Capture the cell that displays the provided text and extract its (x, y) central coordinate. 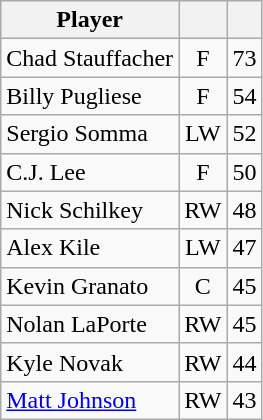
Matt Johnson (90, 400)
C.J. Lee (90, 172)
C (203, 286)
47 (244, 248)
50 (244, 172)
43 (244, 400)
52 (244, 134)
54 (244, 96)
Player (90, 20)
Kevin Granato (90, 286)
Kyle Novak (90, 362)
Nick Schilkey (90, 210)
44 (244, 362)
73 (244, 58)
Chad Stauffacher (90, 58)
Nolan LaPorte (90, 324)
Sergio Somma (90, 134)
48 (244, 210)
Billy Pugliese (90, 96)
Alex Kile (90, 248)
